Determine the [X, Y] coordinate at the center of the cell enclosing the given text.  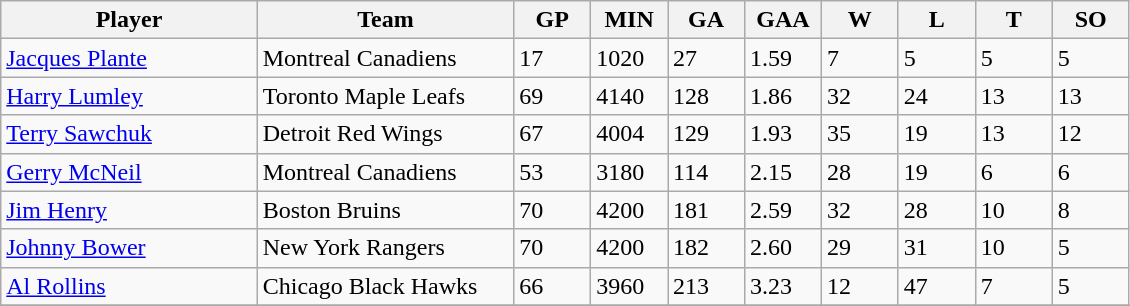
66 [552, 286]
1.86 [782, 96]
182 [706, 248]
2.59 [782, 210]
Gerry McNeil [129, 172]
Al Rollins [129, 286]
4004 [630, 134]
181 [706, 210]
2.60 [782, 248]
213 [706, 286]
129 [706, 134]
1020 [630, 58]
2.15 [782, 172]
27 [706, 58]
69 [552, 96]
31 [936, 248]
New York Rangers [385, 248]
Johnny Bower [129, 248]
3.23 [782, 286]
GP [552, 20]
17 [552, 58]
Player [129, 20]
24 [936, 96]
3180 [630, 172]
8 [1090, 210]
1.59 [782, 58]
Jacques Plante [129, 58]
Terry Sawchuk [129, 134]
L [936, 20]
MIN [630, 20]
3960 [630, 286]
Detroit Red Wings [385, 134]
Harry Lumley [129, 96]
47 [936, 286]
Toronto Maple Leafs [385, 96]
GA [706, 20]
SO [1090, 20]
67 [552, 134]
1.93 [782, 134]
53 [552, 172]
GAA [782, 20]
Jim Henry [129, 210]
29 [860, 248]
T [1014, 20]
Boston Bruins [385, 210]
Team [385, 20]
W [860, 20]
4140 [630, 96]
Chicago Black Hawks [385, 286]
114 [706, 172]
128 [706, 96]
35 [860, 134]
